Output the (x, y) coordinate of the center of the cell containing the given text.  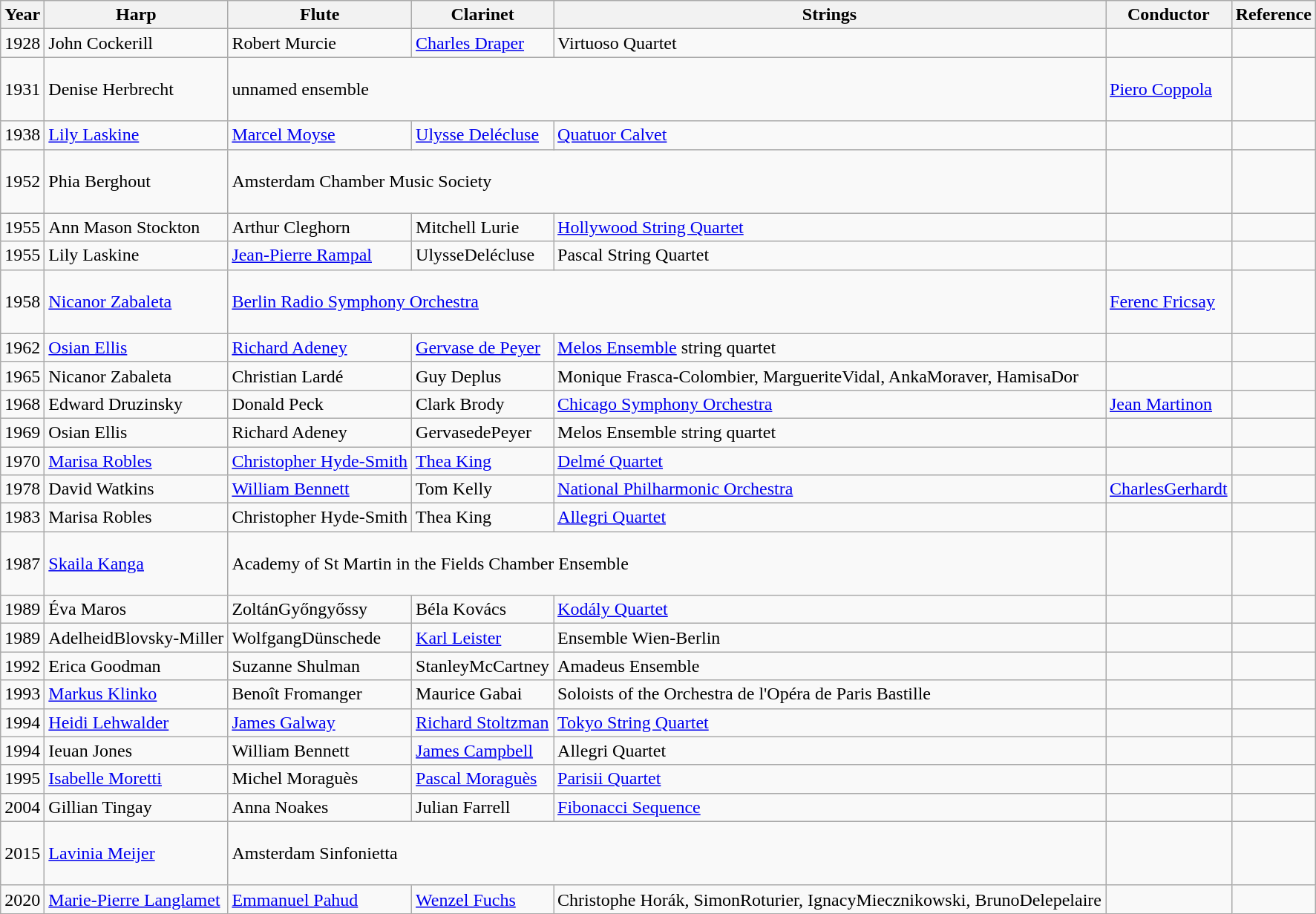
Richard Stoltzman (482, 722)
Isabelle Moretti (137, 779)
Piero Coppola (1169, 89)
James Galway (320, 722)
2015 (22, 853)
WolfgangDünschede (320, 638)
Suzanne Shulman (320, 666)
1993 (22, 694)
Denise Herbrecht (137, 89)
Maurice Gabai (482, 694)
unnamed ensemble (667, 89)
Tom Kelly (482, 489)
1968 (22, 404)
John Cockerill (137, 43)
Fibonacci Sequence (830, 807)
Benoît Fromanger (320, 694)
Wenzel Fuchs (482, 899)
Tokyo String Quartet (830, 722)
Éva Maros (137, 610)
Quatuor Calvet (830, 135)
National Philharmonic Orchestra (830, 489)
Guy Deplus (482, 376)
Emmanuel Pahud (320, 899)
Jean-Pierre Rampal (320, 255)
Christophe Horák, SimonRoturier, IgnacyMiecznikowski, BrunoDelepelaire (830, 899)
Amsterdam Sinfonietta (667, 853)
CharlesGerhardt (1169, 489)
James Campbell (482, 751)
Arthur Cleghorn (320, 227)
ZoltánGyőngyőssy (320, 610)
Robert Murcie (320, 43)
Berlin Radio Symphony Orchestra (667, 301)
Parisii Quartet (830, 779)
Donald Peck (320, 404)
GervasedePeyer (482, 432)
Heidi Lehwalder (137, 722)
Harp (137, 15)
Academy of St Martin in the Fields Chamber Ensemble (667, 564)
StanleyMcCartney (482, 666)
Gillian Tingay (137, 807)
Virtuoso Quartet (830, 43)
Anna Noakes (320, 807)
Pascal String Quartet (830, 255)
1928 (22, 43)
1983 (22, 518)
Amsterdam Chamber Music Society (667, 181)
1970 (22, 461)
Ann Mason Stockton (137, 227)
1965 (22, 376)
1978 (22, 489)
Ferenc Fricsay (1169, 301)
1987 (22, 564)
2004 (22, 807)
Strings (830, 15)
Julian Farrell (482, 807)
Year (22, 15)
Delmé Quartet (830, 461)
1938 (22, 135)
1931 (22, 89)
Clarinet (482, 15)
Reference (1274, 15)
Amadeus Ensemble (830, 666)
Erica Goodman (137, 666)
Chicago Symphony Orchestra (830, 404)
UlysseDelécluse (482, 255)
1958 (22, 301)
Lavinia Meijer (137, 853)
Edward Druzinsky (137, 404)
Marie-Pierre Langlamet (137, 899)
Markus Klinko (137, 694)
2020 (22, 899)
1952 (22, 181)
Michel Moraguès (320, 779)
Mitchell Lurie (482, 227)
Flute (320, 15)
Charles Draper (482, 43)
Karl Leister (482, 638)
Soloists of the Orchestra de l'Opéra de Paris Bastille (830, 694)
Conductor (1169, 15)
Phia Berghout (137, 181)
1992 (22, 666)
Skaila Kanga (137, 564)
Clark Brody (482, 404)
Christian Lardé (320, 376)
Béla Kovács (482, 610)
Jean Martinon (1169, 404)
Ieuan Jones (137, 751)
Monique Frasca-Colombier, MargueriteVidal, AnkaMoraver, HamisaDor (830, 376)
Ensemble Wien-Berlin (830, 638)
Marcel Moyse (320, 135)
1995 (22, 779)
Ulysse Delécluse (482, 135)
Pascal Moraguès (482, 779)
David Watkins (137, 489)
Hollywood String Quartet (830, 227)
Gervase de Peyer (482, 347)
AdelheidBlovsky-Miller (137, 638)
1969 (22, 432)
1962 (22, 347)
Kodály Quartet (830, 610)
